Search for the cell housing the specified text and yield its [X, Y] center coordinate. 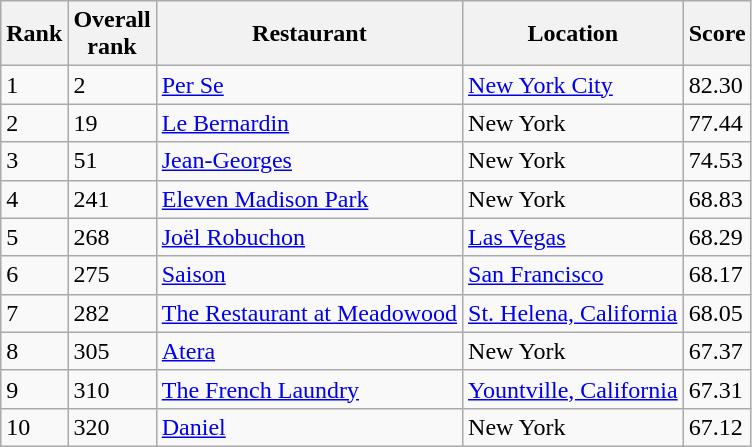
4 [34, 199]
6 [34, 275]
268 [112, 237]
77.44 [717, 123]
10 [34, 427]
68.17 [717, 275]
Score [717, 34]
275 [112, 275]
Location [574, 34]
68.29 [717, 237]
305 [112, 351]
San Francisco [574, 275]
Yountville, California [574, 389]
Atera [309, 351]
5 [34, 237]
Daniel [309, 427]
Jean-Georges [309, 161]
Per Se [309, 85]
82.30 [717, 85]
The Restaurant at Meadowood [309, 313]
74.53 [717, 161]
67.37 [717, 351]
320 [112, 427]
7 [34, 313]
The French Laundry [309, 389]
67.31 [717, 389]
St. Helena, California [574, 313]
19 [112, 123]
310 [112, 389]
241 [112, 199]
Eleven Madison Park [309, 199]
Le Bernardin [309, 123]
Rank [34, 34]
51 [112, 161]
67.12 [717, 427]
68.05 [717, 313]
Overallrank [112, 34]
Restaurant [309, 34]
Saison [309, 275]
8 [34, 351]
Las Vegas [574, 237]
Joël Robuchon [309, 237]
New York City [574, 85]
9 [34, 389]
3 [34, 161]
1 [34, 85]
68.83 [717, 199]
282 [112, 313]
